From the cell containing the given text, extract its center point as [x, y] coordinate. 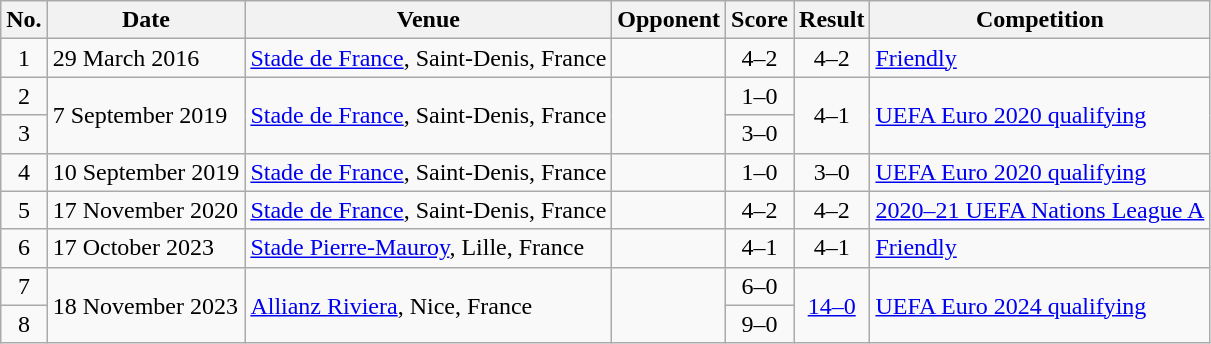
17 November 2020 [146, 210]
2 [24, 96]
4 [24, 172]
1 [24, 58]
Date [146, 20]
Competition [1040, 20]
29 March 2016 [146, 58]
2020–21 UEFA Nations League A [1040, 210]
Venue [428, 20]
18 November 2023 [146, 305]
7 [24, 286]
17 October 2023 [146, 248]
Stade Pierre-Mauroy, Lille, France [428, 248]
9–0 [760, 324]
6–0 [760, 286]
No. [24, 20]
14–0 [832, 305]
5 [24, 210]
8 [24, 324]
Score [760, 20]
10 September 2019 [146, 172]
6 [24, 248]
UEFA Euro 2024 qualifying [1040, 305]
3 [24, 134]
7 September 2019 [146, 115]
Allianz Riviera, Nice, France [428, 305]
Opponent [669, 20]
Result [832, 20]
